From the cell containing the given text, extract its center point as [x, y] coordinate. 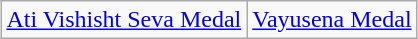
Ati Vishisht Seva Medal [124, 20]
Vayusena Medal [332, 20]
